From the cell containing the given text, extract its center point as [X, Y] coordinate. 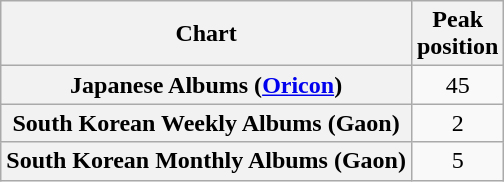
South Korean Weekly Albums (Gaon) [206, 123]
5 [457, 161]
2 [457, 123]
Peakposition [457, 34]
South Korean Monthly Albums (Gaon) [206, 161]
Chart [206, 34]
45 [457, 85]
Japanese Albums (Oricon) [206, 85]
